Output the [X, Y] coordinate of the center of the cell containing the given text.  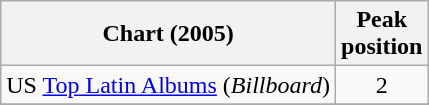
Peakposition [382, 34]
US Top Latin Albums (Billboard) [168, 85]
2 [382, 85]
Chart (2005) [168, 34]
